For the text-containing cell, return its midpoint in [X, Y] coordinate format. 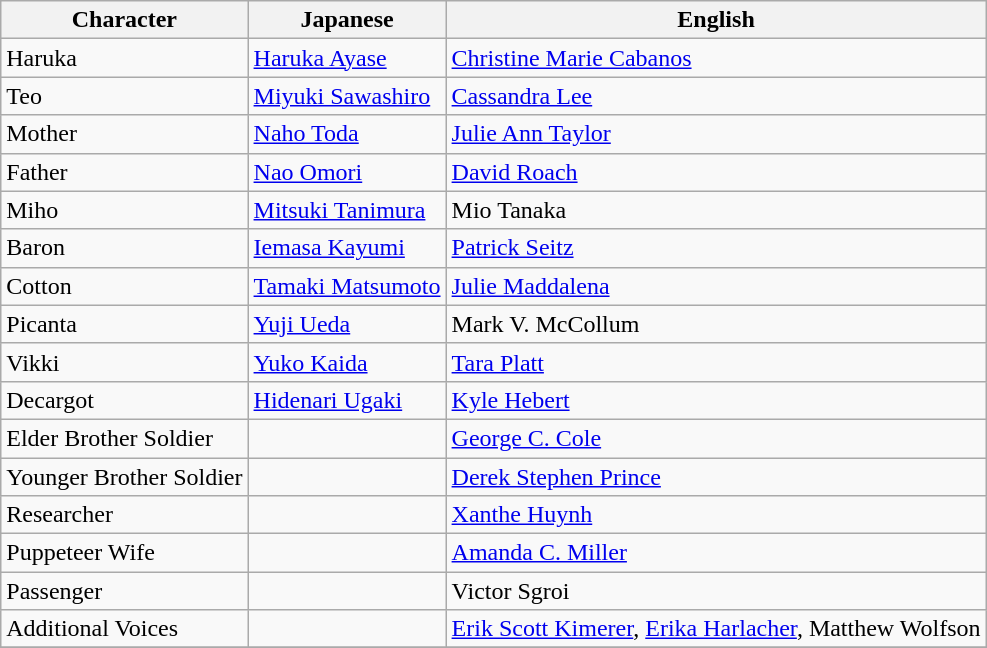
Xanthe Huynh [716, 515]
Victor Sgroi [716, 591]
Yuko Kaida [347, 362]
Erik Scott Kimerer, Erika Harlacher, Matthew Wolfson [716, 629]
Hidenari Ugaki [347, 400]
Additional Voices [124, 629]
Younger Brother Soldier [124, 477]
Iemasa Kayumi [347, 248]
Mother [124, 134]
Vikki [124, 362]
Naho Toda [347, 134]
Tamaki Matsumoto [347, 286]
Julie Ann Taylor [716, 134]
Puppeteer Wife [124, 553]
Passenger [124, 591]
David Roach [716, 172]
Cotton [124, 286]
Miyuki Sawashiro [347, 96]
Character [124, 20]
Picanta [124, 324]
Patrick Seitz [716, 248]
Mio Tanaka [716, 210]
Researcher [124, 515]
English [716, 20]
Christine Marie Cabanos [716, 58]
Haruka Ayase [347, 58]
Kyle Hebert [716, 400]
Haruka [124, 58]
Tara Platt [716, 362]
Amanda C. Miller [716, 553]
Nao Omori [347, 172]
George C. Cole [716, 438]
Yuji Ueda [347, 324]
Baron [124, 248]
Japanese [347, 20]
Mitsuki Tanimura [347, 210]
Miho [124, 210]
Decargot [124, 400]
Julie Maddalena [716, 286]
Derek Stephen Prince [716, 477]
Father [124, 172]
Teo [124, 96]
Elder Brother Soldier [124, 438]
Mark V. McCollum [716, 324]
Cassandra Lee [716, 96]
